Detect which cell encompasses the target text, then output its [x, y] center coordinate. 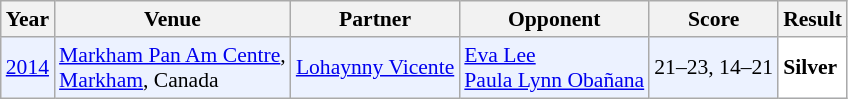
Opponent [554, 19]
Markham Pan Am Centre,Markham, Canada [172, 68]
21–23, 14–21 [714, 68]
Result [812, 19]
Year [28, 19]
Eva Lee Paula Lynn Obañana [554, 68]
Venue [172, 19]
Score [714, 19]
Silver [812, 68]
Lohaynny Vicente [375, 68]
Partner [375, 19]
2014 [28, 68]
